From the cell containing the given text, extract its center point as (x, y) coordinate. 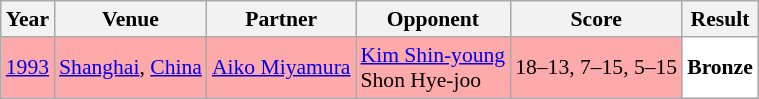
Venue (130, 19)
Kim Shin-young Shon Hye-joo (434, 68)
1993 (28, 68)
Opponent (434, 19)
Aiko Miyamura (282, 68)
Shanghai, China (130, 68)
Result (720, 19)
18–13, 7–15, 5–15 (596, 68)
Partner (282, 19)
Score (596, 19)
Year (28, 19)
Bronze (720, 68)
